For the text-containing cell, return its midpoint in (X, Y) coordinate format. 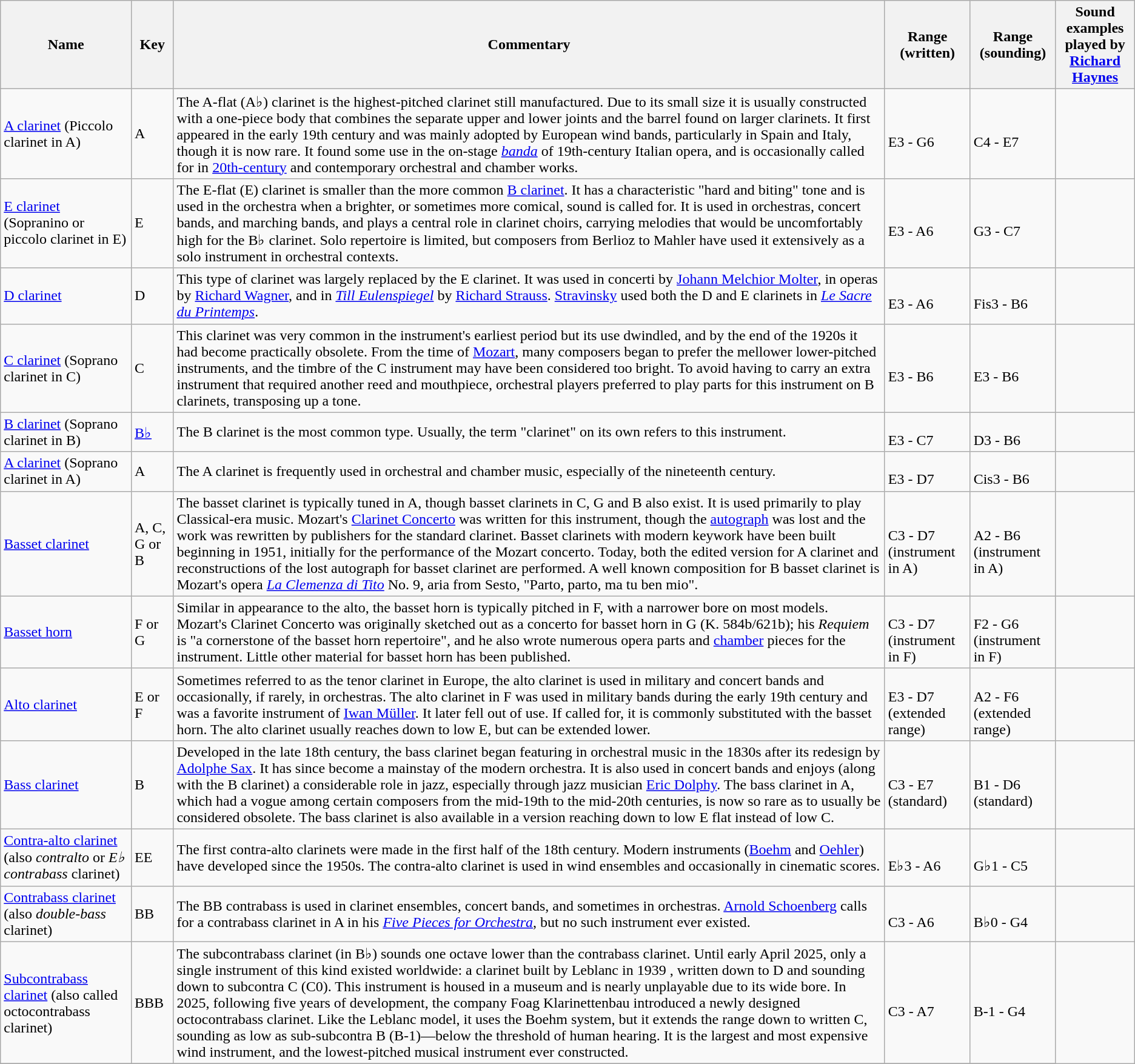
B♭0 - G4 (1013, 914)
G3 - C7 (1013, 223)
Fis3 - B6 (1013, 296)
A2 - F6 (extended range) (1013, 704)
D clarinet (66, 296)
Bass clarinet (66, 785)
Alto clarinet (66, 704)
C4 - E7 (1013, 134)
E clarinet (Sopranino or piccolo clarinet in E) (66, 223)
D (152, 296)
Range(sounding) (1013, 45)
F2 - G6 (instrument in F) (1013, 632)
E or F (152, 704)
F or G (152, 632)
E♭3 - A6 (928, 857)
A clarinet (Soprano clarinet in A) (66, 472)
A, C, G or B (152, 543)
D3 - B6 (1013, 432)
A2 - B6 (instrument in A) (1013, 543)
E (152, 223)
Commentary (529, 45)
B1 - D6 (standard) (1013, 785)
Name (66, 45)
The B clarinet is the most common type. Usually, the term "clarinet" on its own refers to this instrument. (529, 432)
G♭1 - C5 (1013, 857)
E3 - D7 (928, 472)
Range (written) (928, 45)
Basset horn (66, 632)
The A clarinet is frequently used in orchestral and chamber music, especially of the nineteenth century. (529, 472)
Cis3 - B6 (1013, 472)
EE (152, 857)
B clarinet (Soprano clarinet in B) (66, 432)
C3 - D7 (instrument in A) (928, 543)
Key (152, 45)
A clarinet (Piccolo clarinet in A) (66, 134)
E3 - C7 (928, 432)
B (152, 785)
C3 - D7 (instrument in F) (928, 632)
C (152, 368)
Subcontrabass clarinet (also called octocontrabass clarinet) (66, 1003)
B♭ (152, 432)
Basset clarinet (66, 543)
C clarinet (Soprano clarinet in C) (66, 368)
Sound examples played by Richard Haynes (1095, 45)
C3 - E7 (standard) (928, 785)
BB (152, 914)
B-1 - G4 (1013, 1003)
E3 - G6 (928, 134)
C3 - A7 (928, 1003)
BBB (152, 1003)
Contrabass clarinet (also double-bass clarinet) (66, 914)
E3 - D7 (extended range) (928, 704)
C3 - A6 (928, 914)
Contra-alto clarinet (also contralto or E♭ contrabass clarinet) (66, 857)
